Identify which cell holds the provided text, then report its [X, Y] central coordinate. 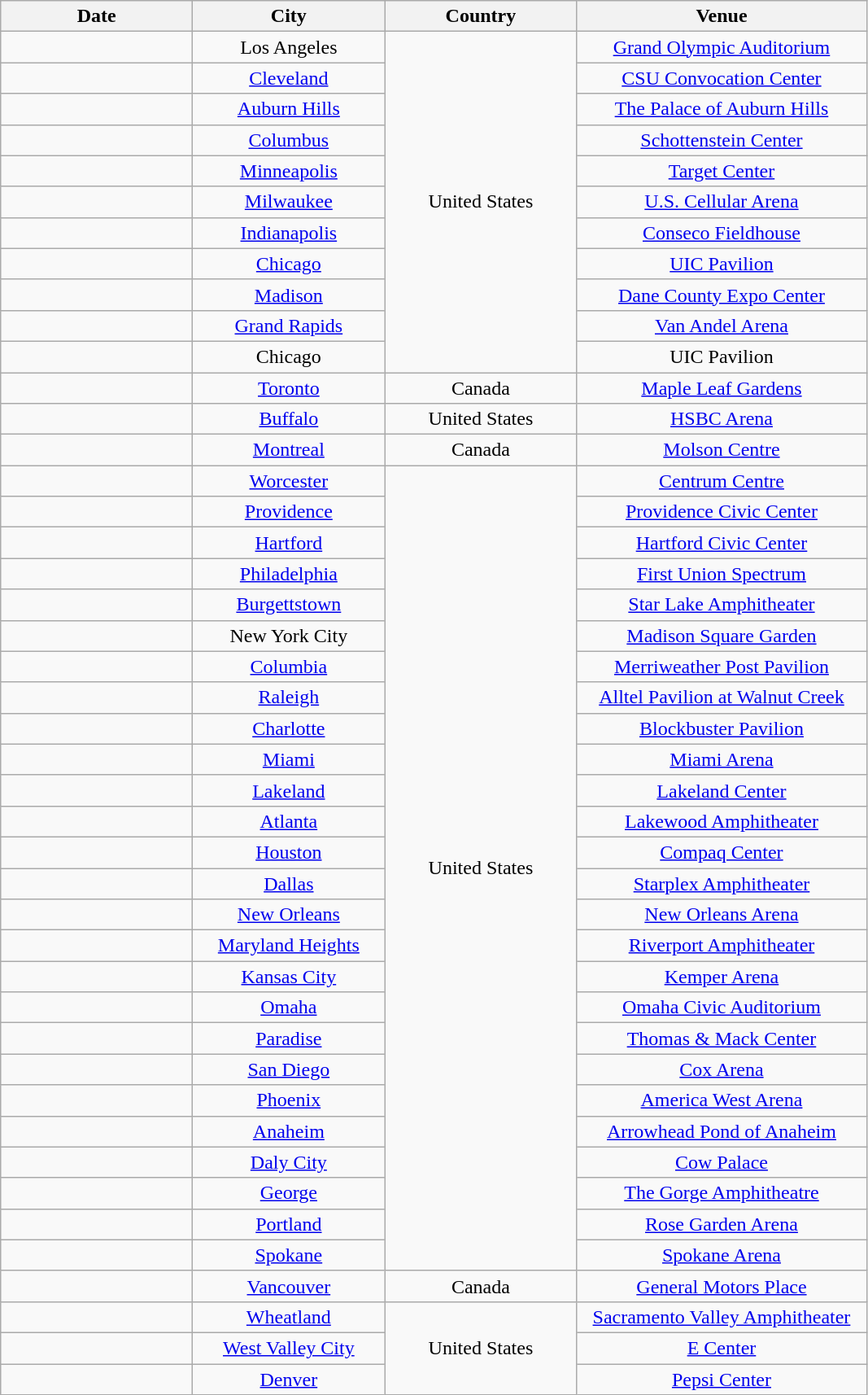
West Valley City [289, 1348]
Worcester [289, 481]
Star Lake Amphitheater [722, 605]
Sacramento Valley Amphitheater [722, 1317]
General Motors Place [722, 1286]
Maple Leaf Gardens [722, 388]
Buffalo [289, 419]
City [289, 16]
Portland [289, 1224]
Denver [289, 1380]
Kansas City [289, 977]
Lakeland Center [722, 790]
Cox Arena [722, 1069]
Alltel Pavilion at Walnut Creek [722, 697]
Date [97, 16]
Target Center [722, 171]
Miami Arena [722, 759]
New Orleans Arena [722, 915]
E Center [722, 1348]
Kemper Arena [722, 977]
San Diego [289, 1069]
New York City [289, 636]
Dallas [289, 883]
Wheatland [289, 1317]
Montreal [289, 450]
Vancouver [289, 1286]
Burgettstown [289, 605]
HSBC Arena [722, 419]
Lakeland [289, 790]
Riverport Amphitheater [722, 946]
Thomas & Mack Center [722, 1039]
Phoenix [289, 1100]
Van Andel Arena [722, 326]
Philadelphia [289, 574]
Miami [289, 759]
Minneapolis [289, 171]
Houston [289, 852]
Toronto [289, 388]
Auburn Hills [289, 109]
Cow Palace [722, 1162]
Atlanta [289, 821]
New Orleans [289, 915]
Pepsi Center [722, 1380]
Charlotte [289, 728]
Arrowhead Pond of Anaheim [722, 1131]
First Union Spectrum [722, 574]
Madison Square Garden [722, 636]
Indianapolis [289, 233]
Daly City [289, 1162]
Starplex Amphitheater [722, 883]
Hartford [289, 543]
Madison [289, 295]
Schottenstein Center [722, 140]
U.S. Cellular Arena [722, 202]
Milwaukee [289, 202]
Grand Olympic Auditorium [722, 47]
Columbus [289, 140]
Rose Garden Arena [722, 1224]
Centrum Centre [722, 481]
The Palace of Auburn Hills [722, 109]
Providence Civic Center [722, 512]
Omaha [289, 1008]
Columbia [289, 667]
Spokane Arena [722, 1255]
Dane County Expo Center [722, 295]
Anaheim [289, 1131]
Compaq Center [722, 852]
Grand Rapids [289, 326]
Venue [722, 16]
George [289, 1193]
CSU Convocation Center [722, 78]
Providence [289, 512]
Maryland Heights [289, 946]
The Gorge Amphitheatre [722, 1193]
Paradise [289, 1039]
Merriweather Post Pavilion [722, 667]
Omaha Civic Auditorium [722, 1008]
Conseco Fieldhouse [722, 233]
Cleveland [289, 78]
Blockbuster Pavilion [722, 728]
Lakewood Amphitheater [722, 821]
Spokane [289, 1255]
Raleigh [289, 697]
America West Arena [722, 1100]
Los Angeles [289, 47]
Molson Centre [722, 450]
Hartford Civic Center [722, 543]
Country [481, 16]
